Provide the [x, y] coordinate of the cell's center where the given text is located.  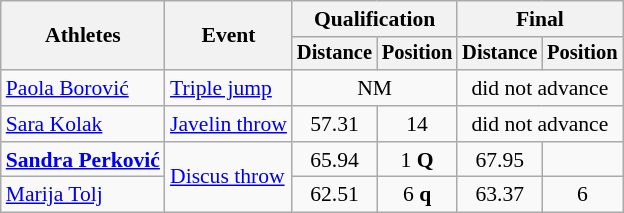
Qualification [374, 19]
Sara Kolak [83, 124]
Javelin throw [228, 124]
Discus throw [228, 178]
62.51 [334, 195]
63.37 [500, 195]
Athletes [83, 36]
65.94 [334, 160]
Marija Tolj [83, 195]
NM [374, 88]
1 Q [417, 160]
Paola Borović [83, 88]
Sandra Perković [83, 160]
67.95 [500, 160]
6 [582, 195]
14 [417, 124]
57.31 [334, 124]
Final [540, 19]
Event [228, 36]
Triple jump [228, 88]
6 q [417, 195]
